Determine the (X, Y) coordinate at the center of the cell enclosing the given text.  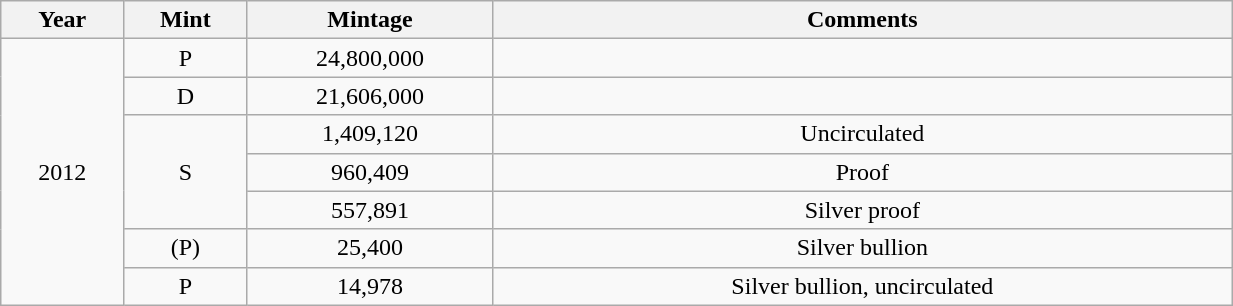
Mintage (370, 20)
24,800,000 (370, 58)
Uncirculated (862, 134)
Silver bullion (862, 248)
2012 (62, 172)
557,891 (370, 210)
Proof (862, 172)
Silver bullion, uncirculated (862, 286)
(P) (186, 248)
Year (62, 20)
21,606,000 (370, 96)
25,400 (370, 248)
S (186, 172)
Comments (862, 20)
D (186, 96)
Mint (186, 20)
14,978 (370, 286)
Silver proof (862, 210)
1,409,120 (370, 134)
960,409 (370, 172)
